For the text-containing cell, return its midpoint in [X, Y] coordinate format. 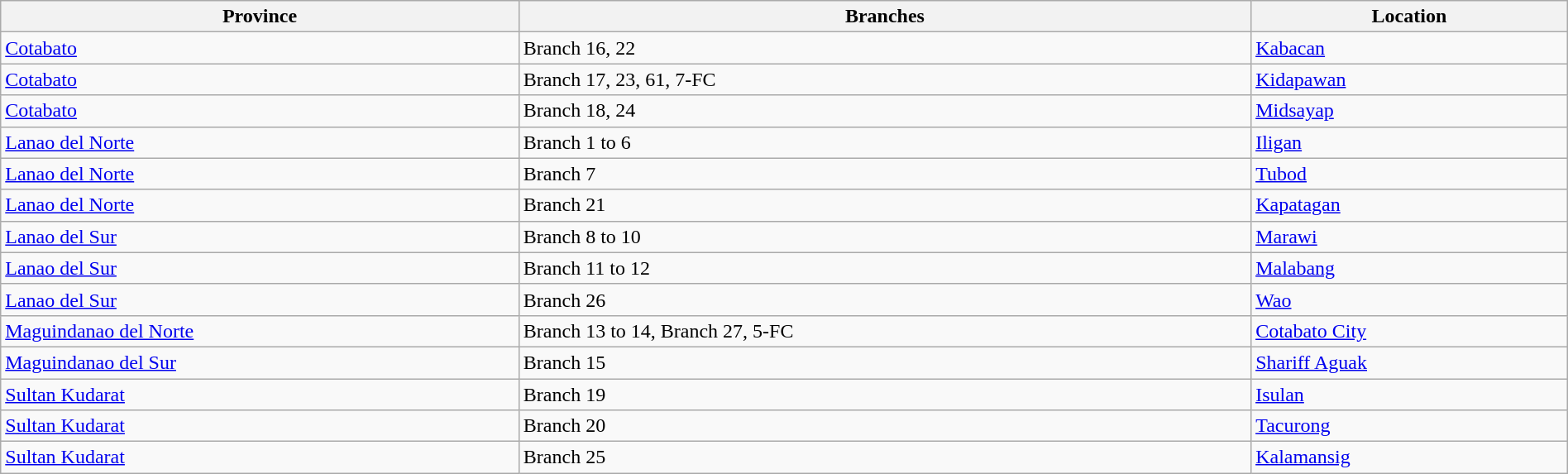
Branch 26 [885, 299]
Branch 15 [885, 362]
Branch 13 to 14, Branch 27, 5-FC [885, 331]
Kalamansig [1409, 457]
Branch 8 to 10 [885, 237]
Kidapawan [1409, 79]
Kapatagan [1409, 205]
Branch 21 [885, 205]
Branch 17, 23, 61, 7-FC [885, 79]
Branch 7 [885, 174]
Shariff Aguak [1409, 362]
Branch 16, 22 [885, 48]
Branch 11 to 12 [885, 268]
Branch 25 [885, 457]
Tacurong [1409, 426]
Cotabato City [1409, 331]
Iligan [1409, 142]
Maguindanao del Sur [260, 362]
Kabacan [1409, 48]
Marawi [1409, 237]
Malabang [1409, 268]
Tubod [1409, 174]
Branch 18, 24 [885, 111]
Location [1409, 17]
Branch 1 to 6 [885, 142]
Wao [1409, 299]
Branch 19 [885, 395]
Branches [885, 17]
Midsayap [1409, 111]
Province [260, 17]
Branch 20 [885, 426]
Maguindanao del Norte [260, 331]
Isulan [1409, 395]
